Identify which cell holds the provided text, then report its [X, Y] central coordinate. 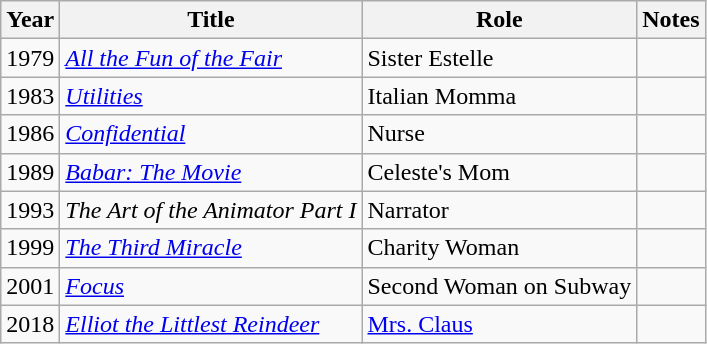
Utilities [211, 96]
Babar: The Movie [211, 172]
Narrator [500, 210]
1986 [30, 134]
Sister Estelle [500, 58]
1989 [30, 172]
Role [500, 20]
1993 [30, 210]
1979 [30, 58]
Title [211, 20]
1999 [30, 248]
All the Fun of the Fair [211, 58]
Celeste's Mom [500, 172]
Second Woman on Subway [500, 286]
Nurse [500, 134]
Confidential [211, 134]
The Art of the Animator Part I [211, 210]
Mrs. Claus [500, 324]
2001 [30, 286]
Italian Momma [500, 96]
1983 [30, 96]
Charity Woman [500, 248]
Notes [671, 20]
2018 [30, 324]
Year [30, 20]
Focus [211, 286]
The Third Miracle [211, 248]
Elliot the Littlest Reindeer [211, 324]
